Identify which cell holds the provided text, then report its [x, y] central coordinate. 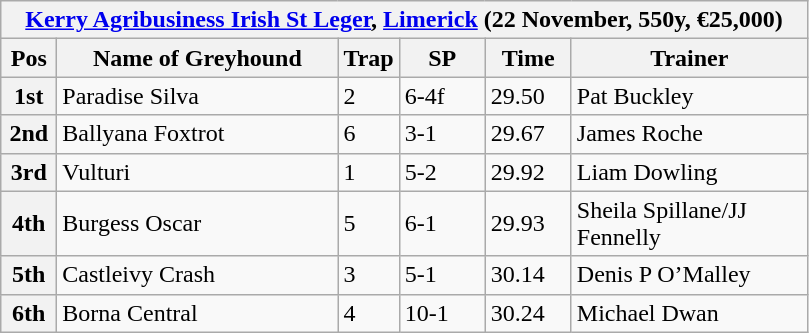
Kerry Agribusiness Irish St Leger, Limerick (22 November, 550y, €25,000) [404, 20]
6-4f [442, 96]
Trap [368, 58]
5-1 [442, 275]
4 [368, 313]
Trainer [689, 58]
6 [368, 134]
10-1 [442, 313]
29.50 [528, 96]
5th [29, 275]
2 [368, 96]
30.14 [528, 275]
3rd [29, 172]
Time [528, 58]
Pat Buckley [689, 96]
2nd [29, 134]
Vulturi [198, 172]
Ballyana Foxtrot [198, 134]
James Roche [689, 134]
Michael Dwan [689, 313]
3-1 [442, 134]
6th [29, 313]
29.92 [528, 172]
Denis P O’Malley [689, 275]
1 [368, 172]
Borna Central [198, 313]
5-2 [442, 172]
Paradise Silva [198, 96]
SP [442, 58]
6-1 [442, 224]
Name of Greyhound [198, 58]
29.67 [528, 134]
Castleivy Crash [198, 275]
4th [29, 224]
Burgess Oscar [198, 224]
29.93 [528, 224]
Liam Dowling [689, 172]
1st [29, 96]
3 [368, 275]
30.24 [528, 313]
Pos [29, 58]
Sheila Spillane/JJ Fennelly [689, 224]
5 [368, 224]
